Locate the cell with the specified text and output its (X, Y) center coordinate. 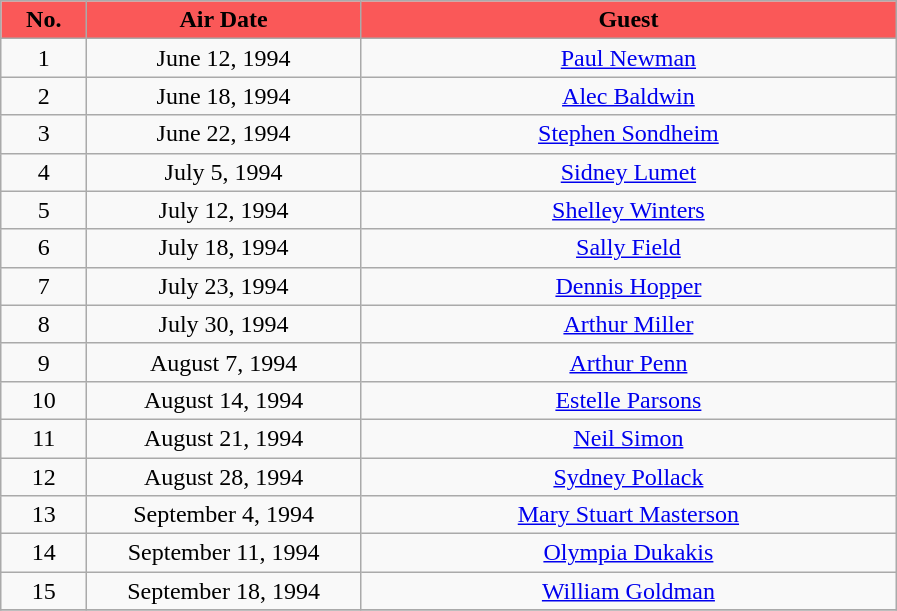
3 (44, 134)
Estelle Parsons (628, 400)
15 (44, 591)
12 (44, 477)
Neil Simon (628, 438)
September 18, 1994 (224, 591)
July 12, 1994 (224, 210)
Mary Stuart Masterson (628, 515)
Alec Baldwin (628, 96)
11 (44, 438)
July 18, 1994 (224, 248)
14 (44, 553)
August 28, 1994 (224, 477)
Air Date (224, 20)
August 7, 1994 (224, 362)
Stephen Sondheim (628, 134)
Shelley Winters (628, 210)
7 (44, 286)
1 (44, 58)
September 4, 1994 (224, 515)
Guest (628, 20)
August 14, 1994 (224, 400)
July 23, 1994 (224, 286)
4 (44, 172)
2 (44, 96)
Sidney Lumet (628, 172)
6 (44, 248)
Olympia Dukakis (628, 553)
8 (44, 324)
Sydney Pollack (628, 477)
June 22, 1994 (224, 134)
June 18, 1994 (224, 96)
No. (44, 20)
Sally Field (628, 248)
July 30, 1994 (224, 324)
9 (44, 362)
Arthur Miller (628, 324)
Arthur Penn (628, 362)
June 12, 1994 (224, 58)
10 (44, 400)
13 (44, 515)
September 11, 1994 (224, 553)
5 (44, 210)
Dennis Hopper (628, 286)
July 5, 1994 (224, 172)
William Goldman (628, 591)
Paul Newman (628, 58)
August 21, 1994 (224, 438)
